Scan for the cell matching the given text and deliver its (X, Y) coordinate at center. 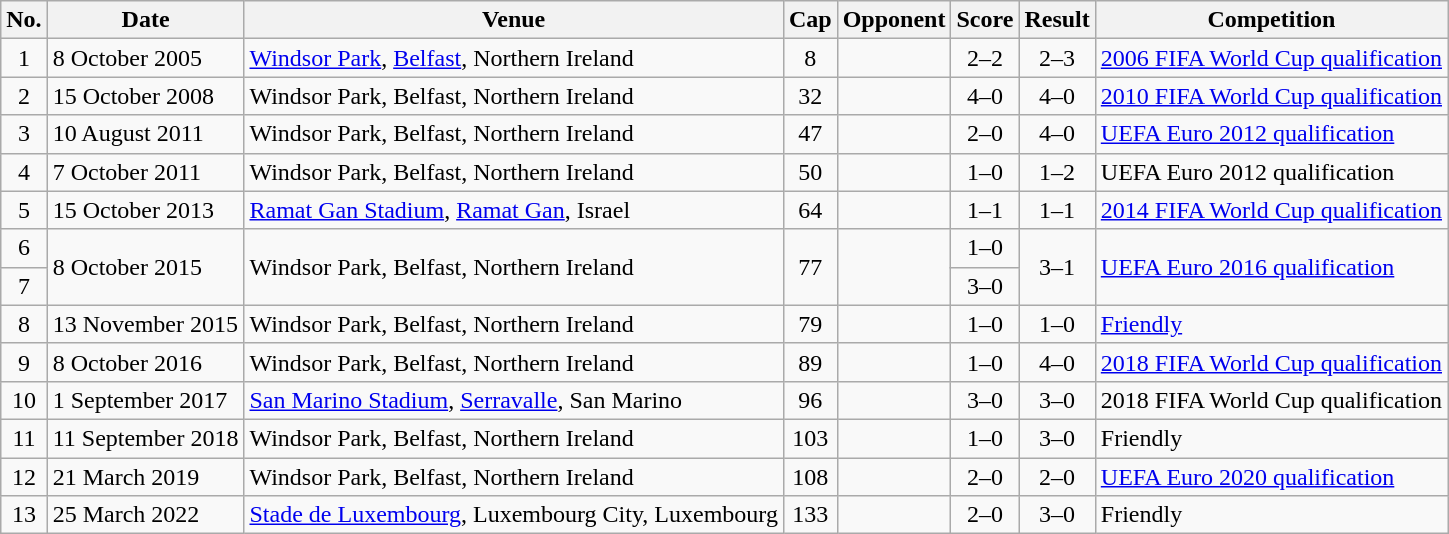
4 (24, 172)
10 (24, 400)
11 September 2018 (146, 438)
10 August 2011 (146, 134)
UEFA Euro 2020 qualification (1271, 477)
103 (810, 438)
UEFA Euro 2016 qualification (1271, 267)
8 October 2016 (146, 362)
133 (810, 515)
2–3 (1057, 58)
5 (24, 210)
89 (810, 362)
50 (810, 172)
2010 FIFA World Cup qualification (1271, 96)
Opponent (894, 20)
108 (810, 477)
9 (24, 362)
7 (24, 286)
77 (810, 267)
32 (810, 96)
Date (146, 20)
2–2 (985, 58)
Ramat Gan Stadium, Ramat Gan, Israel (514, 210)
3–1 (1057, 267)
6 (24, 248)
San Marino Stadium, Serravalle, San Marino (514, 400)
13 (24, 515)
2014 FIFA World Cup qualification (1271, 210)
1–2 (1057, 172)
64 (810, 210)
Venue (514, 20)
1 (24, 58)
11 (24, 438)
3 (24, 134)
47 (810, 134)
12 (24, 477)
13 November 2015 (146, 324)
Result (1057, 20)
Competition (1271, 20)
79 (810, 324)
Cap (810, 20)
7 October 2011 (146, 172)
21 March 2019 (146, 477)
96 (810, 400)
No. (24, 20)
1 September 2017 (146, 400)
15 October 2013 (146, 210)
Score (985, 20)
15 October 2008 (146, 96)
Stade de Luxembourg, Luxembourg City, Luxembourg (514, 515)
8 October 2015 (146, 267)
8 October 2005 (146, 58)
2006 FIFA World Cup qualification (1271, 58)
25 March 2022 (146, 515)
2 (24, 96)
